Return the (X, Y) coordinate for the center point of the cell that contains the specified text.  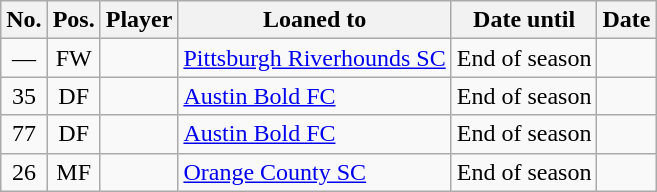
MF (74, 172)
35 (24, 96)
No. (24, 20)
Date until (524, 20)
— (24, 58)
Loaned to (314, 20)
Date (626, 20)
FW (74, 58)
Pos. (74, 20)
Pittsburgh Riverhounds SC (314, 58)
Player (139, 20)
Orange County SC (314, 172)
77 (24, 134)
26 (24, 172)
